Return the [X, Y] coordinate for the center point of the cell that contains the specified text.  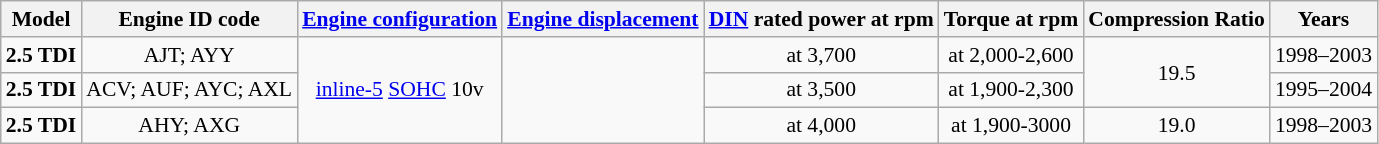
DIN rated power at rpm [822, 19]
19.5 [1176, 72]
at 2,000-2,600 [1011, 55]
1995–2004 [1324, 90]
at 1,900-2,300 [1011, 90]
Engine displacement [602, 19]
Engine configuration [400, 19]
AJT; AYY [189, 55]
Engine ID code [189, 19]
19.0 [1176, 126]
at 4,000 [822, 126]
Torque at rpm [1011, 19]
ACV; AUF; AYC; AXL [189, 90]
Compression Ratio [1176, 19]
at 3,500 [822, 90]
Years [1324, 19]
inline-5 SOHC 10v [400, 90]
AHY; AXG [189, 126]
at 3,700 [822, 55]
at 1,900-3000 [1011, 126]
Model [42, 19]
